Output the [X, Y] coordinate of the center of the cell containing the given text.  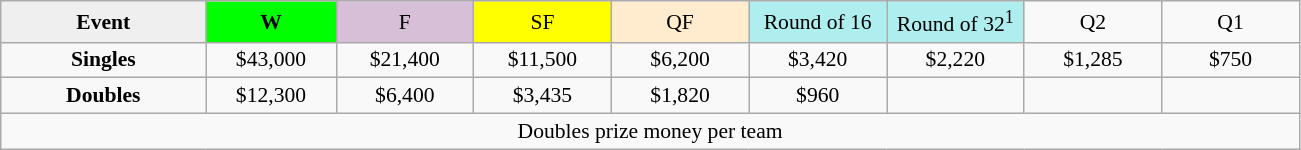
$1,285 [1093, 60]
$43,000 [271, 60]
Q1 [1231, 22]
W [271, 22]
Doubles prize money per team [650, 132]
Event [104, 22]
$1,820 [680, 96]
Q2 [1093, 22]
$3,420 [818, 60]
Round of 321 [955, 22]
Doubles [104, 96]
$6,400 [405, 96]
$2,220 [955, 60]
$21,400 [405, 60]
$750 [1231, 60]
$6,200 [680, 60]
$11,500 [543, 60]
$960 [818, 96]
$3,435 [543, 96]
Round of 16 [818, 22]
Singles [104, 60]
F [405, 22]
SF [543, 22]
$12,300 [271, 96]
QF [680, 22]
